Return (x, y) of the center of cell containing provided text 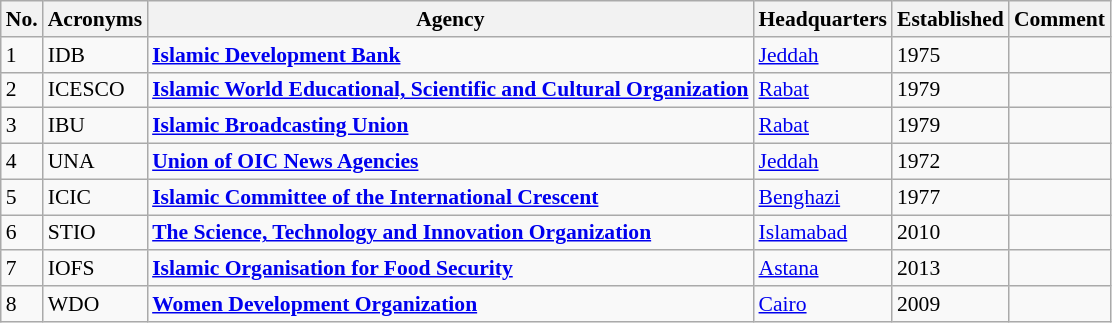
IOFS (95, 269)
1972 (950, 162)
UNA (95, 162)
Benghazi (823, 197)
Islamic Development Bank (450, 55)
2 (22, 90)
Islamic Broadcasting Union (450, 126)
IBU (95, 126)
2013 (950, 269)
ICESCO (95, 90)
Cairo (823, 304)
Comment (1060, 19)
Islamic Committee of the International Crescent (450, 197)
Islamic Organisation for Food Security (450, 269)
5 (22, 197)
Women Development Organization (450, 304)
Acronyms (95, 19)
3 (22, 126)
ICIC (95, 197)
Agency (450, 19)
No. (22, 19)
Union of OIC News Agencies (450, 162)
IDB (95, 55)
8 (22, 304)
6 (22, 233)
STIO (95, 233)
7 (22, 269)
2009 (950, 304)
2010 (950, 233)
The Science, Technology and Innovation Organization (450, 233)
Established (950, 19)
1 (22, 55)
1975 (950, 55)
4 (22, 162)
Islamabad (823, 233)
Islamic World Educational, Scientific and Cultural Organization (450, 90)
WDO (95, 304)
1977 (950, 197)
Astana (823, 269)
Headquarters (823, 19)
